Detect which cell encompasses the target text, then output its [x, y] center coordinate. 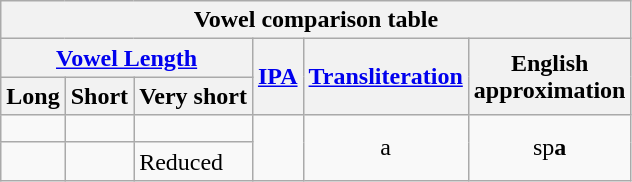
a [386, 148]
Very short [194, 96]
Vowel Length [127, 58]
Vowel comparison table [316, 20]
IPA [278, 77]
Long [33, 96]
Short [99, 96]
Englishapproximation [550, 77]
Transliteration [386, 77]
spa [550, 148]
Reduced [194, 161]
